Determine the (X, Y) coordinate at the center of the cell enclosing the given text.  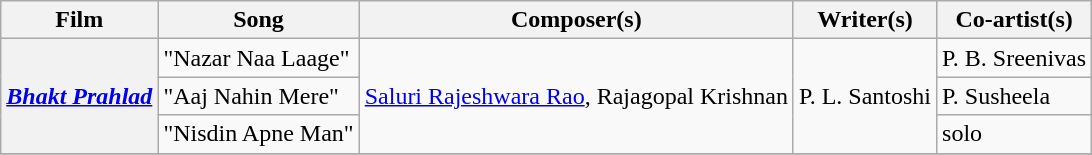
P. Susheela (1014, 96)
"Aaj Nahin Mere" (258, 96)
"Nisdin Apne Man" (258, 134)
P. B. Sreenivas (1014, 58)
Song (258, 20)
Saluri Rajeshwara Rao, Rajagopal Krishnan (576, 96)
P. L. Santoshi (864, 96)
Co-artist(s) (1014, 20)
Composer(s) (576, 20)
solo (1014, 134)
Film (80, 20)
"Nazar Naa Laage" (258, 58)
Bhakt Prahlad (80, 96)
Writer(s) (864, 20)
